Return the [x, y] coordinate for the center point of the cell that contains the specified text.  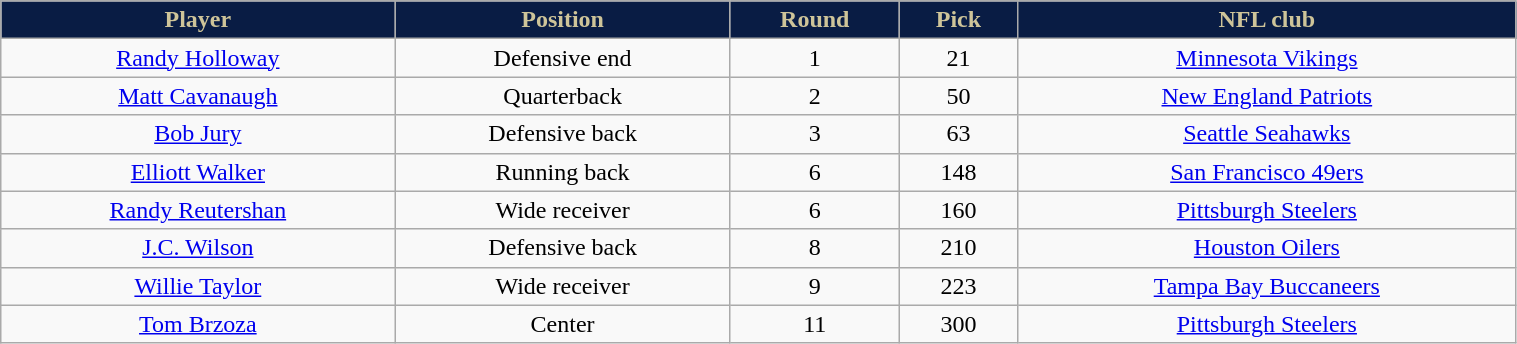
9 [814, 286]
Willie Taylor [198, 286]
50 [958, 96]
Center [562, 324]
Seattle Seahawks [1267, 134]
Bob Jury [198, 134]
Round [814, 20]
Houston Oilers [1267, 248]
Tampa Bay Buccaneers [1267, 286]
San Francisco 49ers [1267, 172]
Running back [562, 172]
Tom Brzoza [198, 324]
New England Patriots [1267, 96]
11 [814, 324]
Pick [958, 20]
63 [958, 134]
Minnesota Vikings [1267, 58]
3 [814, 134]
Elliott Walker [198, 172]
Randy Reutershan [198, 210]
Matt Cavanaugh [198, 96]
300 [958, 324]
210 [958, 248]
2 [814, 96]
Player [198, 20]
Position [562, 20]
148 [958, 172]
J.C. Wilson [198, 248]
Defensive end [562, 58]
Randy Holloway [198, 58]
8 [814, 248]
NFL club [1267, 20]
1 [814, 58]
21 [958, 58]
160 [958, 210]
Quarterback [562, 96]
223 [958, 286]
